Detect which cell encompasses the target text, then output its [X, Y] center coordinate. 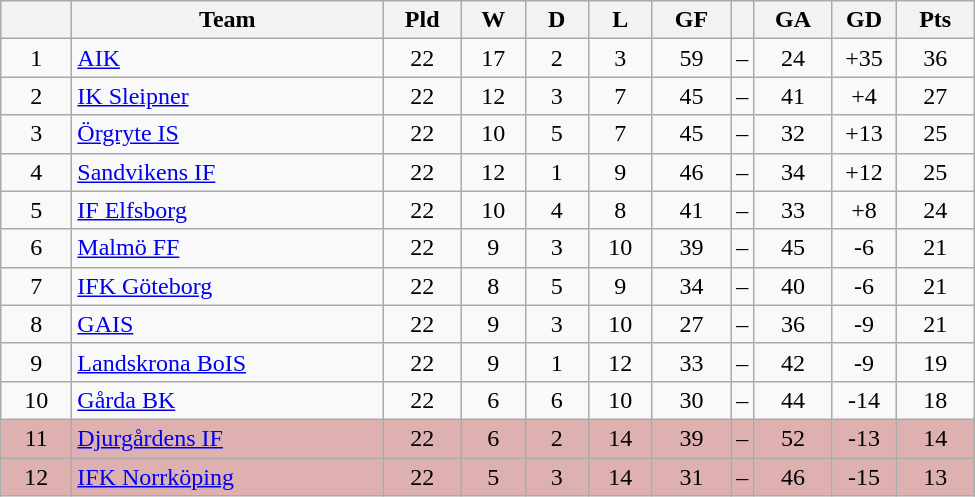
-13 [864, 438]
+35 [864, 58]
L [621, 20]
40 [794, 286]
-15 [864, 477]
42 [794, 362]
+13 [864, 134]
30 [692, 400]
Malmö FF [228, 248]
17 [493, 58]
32 [794, 134]
18 [936, 400]
GF [692, 20]
31 [692, 477]
W [493, 20]
52 [794, 438]
IFK Norrköping [228, 477]
11 [36, 438]
Örgryte IS [228, 134]
GA [794, 20]
-14 [864, 400]
+8 [864, 210]
Pts [936, 20]
Djurgårdens IF [228, 438]
59 [692, 58]
Gårda BK [228, 400]
Pld [422, 20]
19 [936, 362]
D [557, 20]
IF Elfsborg [228, 210]
+4 [864, 96]
AIK [228, 58]
Team [228, 20]
GAIS [228, 324]
IK Sleipner [228, 96]
Landskrona BoIS [228, 362]
44 [794, 400]
+12 [864, 172]
IFK Göteborg [228, 286]
GD [864, 20]
13 [936, 477]
Sandvikens IF [228, 172]
